Locate the cell with the specified text and output its [x, y] center coordinate. 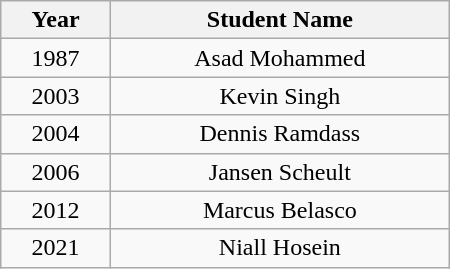
2006 [56, 172]
2021 [56, 248]
Jansen Scheult [280, 172]
Niall Hosein [280, 248]
Kevin Singh [280, 96]
Asad Mohammed [280, 58]
Dennis Ramdass [280, 134]
2004 [56, 134]
Student Name [280, 20]
Year [56, 20]
1987 [56, 58]
2003 [56, 96]
Marcus Belasco [280, 210]
2012 [56, 210]
